For the text-containing cell, return its midpoint in [X, Y] coordinate format. 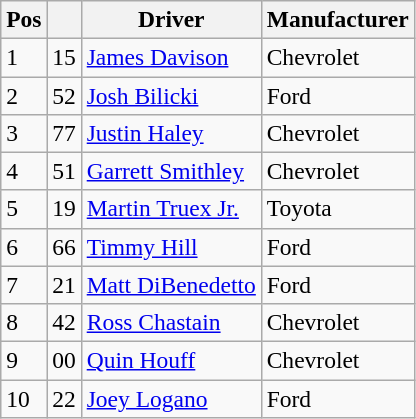
James Davison [171, 57]
1 [24, 57]
Pos [24, 19]
6 [24, 247]
Ross Chastain [171, 322]
Manufacturer [338, 19]
Garrett Smithley [171, 171]
Timmy Hill [171, 247]
Quin Houff [171, 360]
00 [64, 360]
19 [64, 209]
3 [24, 133]
Joey Logano [171, 398]
10 [24, 398]
22 [64, 398]
51 [64, 171]
Matt DiBenedetto [171, 285]
52 [64, 95]
42 [64, 322]
Josh Bilicki [171, 95]
Martin Truex Jr. [171, 209]
15 [64, 57]
7 [24, 285]
5 [24, 209]
Justin Haley [171, 133]
Toyota [338, 209]
Driver [171, 19]
9 [24, 360]
21 [64, 285]
77 [64, 133]
66 [64, 247]
8 [24, 322]
4 [24, 171]
2 [24, 95]
